Return [X, Y] of the center of cell containing provided text 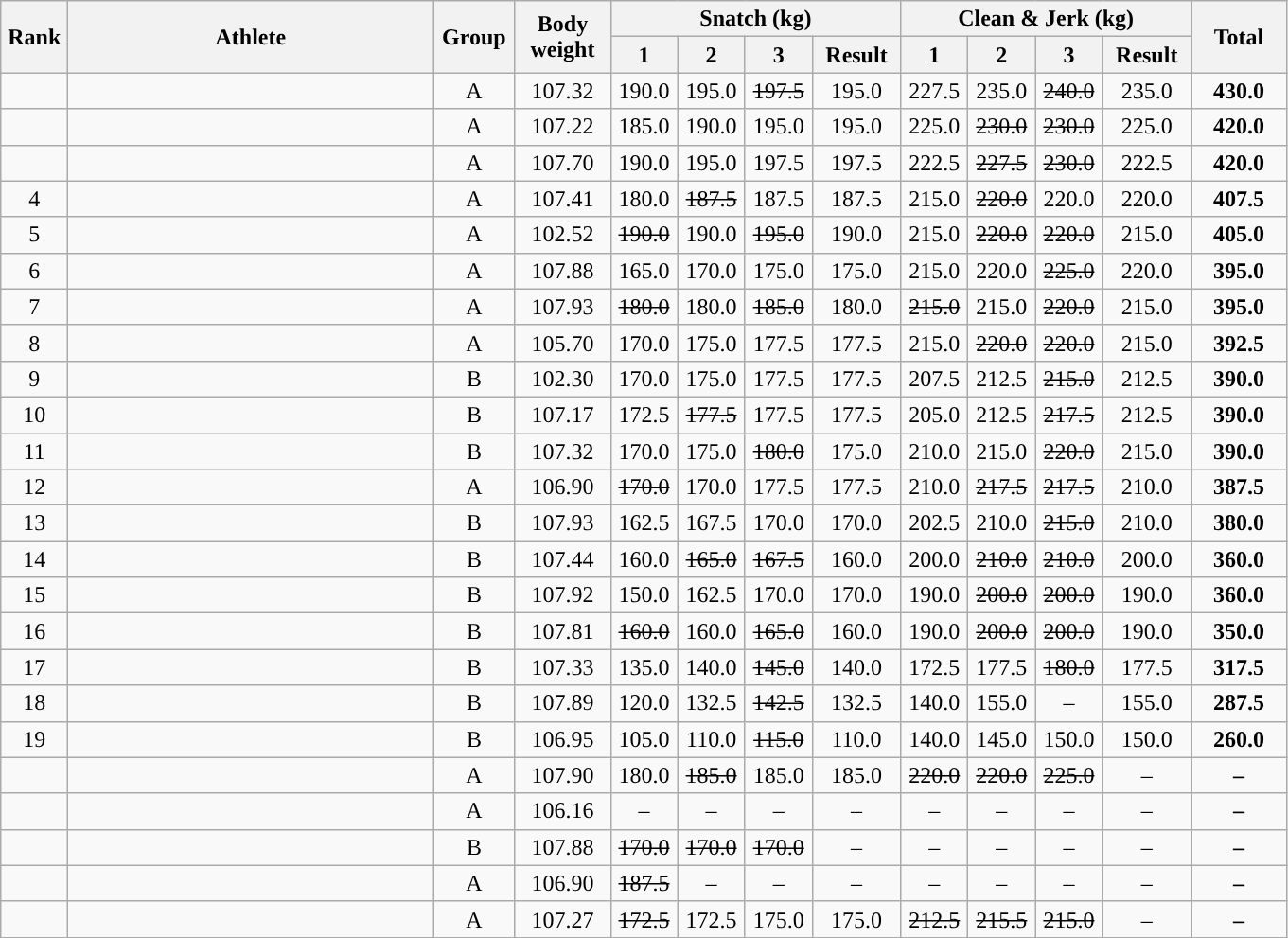
107.70 [562, 163]
107.81 [562, 631]
107.90 [562, 775]
14 [34, 559]
Snatch (kg) [755, 19]
405.0 [1238, 235]
260.0 [1238, 739]
Rank [34, 37]
205.0 [935, 415]
135.0 [644, 667]
Clean & Jerk (kg) [1047, 19]
4 [34, 199]
106.95 [562, 739]
18 [34, 703]
380.0 [1238, 523]
107.27 [562, 919]
9 [34, 379]
107.44 [562, 559]
107.41 [562, 199]
120.0 [644, 703]
392.5 [1238, 343]
207.5 [935, 379]
13 [34, 523]
105.70 [562, 343]
7 [34, 307]
387.5 [1238, 487]
107.22 [562, 127]
106.16 [562, 811]
317.5 [1238, 667]
142.5 [778, 703]
Athlete [251, 37]
19 [34, 739]
107.33 [562, 667]
107.17 [562, 415]
350.0 [1238, 631]
102.30 [562, 379]
105.0 [644, 739]
115.0 [778, 739]
240.0 [1069, 91]
5 [34, 235]
287.5 [1238, 703]
8 [34, 343]
107.92 [562, 595]
17 [34, 667]
12 [34, 487]
10 [34, 415]
102.52 [562, 235]
430.0 [1238, 91]
15 [34, 595]
6 [34, 271]
11 [34, 451]
202.5 [935, 523]
215.5 [1001, 919]
Group [474, 37]
107.89 [562, 703]
16 [34, 631]
Body weight [562, 37]
407.5 [1238, 199]
Total [1238, 37]
